Detect which cell encompasses the target text, then output its (X, Y) center coordinate. 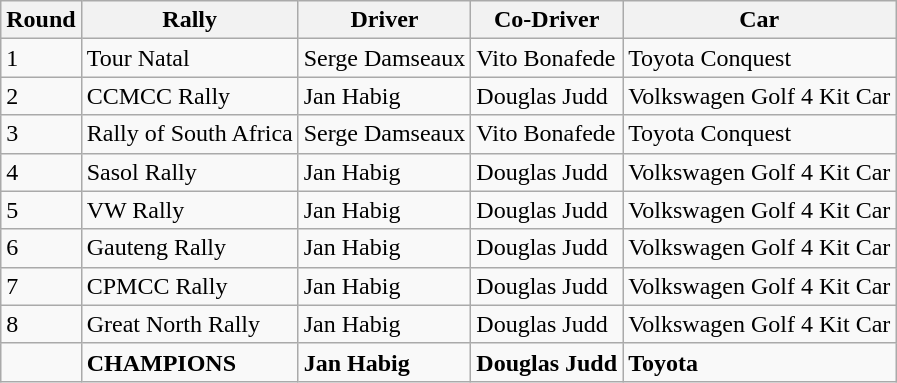
4 (41, 172)
2 (41, 96)
8 (41, 324)
Round (41, 20)
Toyota (760, 362)
Tour Natal (190, 58)
7 (41, 286)
Rally (190, 20)
3 (41, 134)
Gauteng Rally (190, 248)
6 (41, 248)
1 (41, 58)
Driver (384, 20)
Car (760, 20)
CCMCC Rally (190, 96)
CPMCC Rally (190, 286)
Sasol Rally (190, 172)
Great North Rally (190, 324)
Rally of South Africa (190, 134)
VW Rally (190, 210)
Co-Driver (547, 20)
CHAMPIONS (190, 362)
5 (41, 210)
